Extract the [x, y] coordinate from the center of the cell holding the provided text.  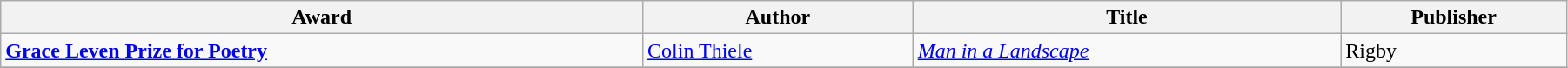
Title [1127, 17]
Rigby [1454, 51]
Author [778, 17]
Publisher [1454, 17]
Man in a Landscape [1127, 51]
Grace Leven Prize for Poetry [322, 51]
Award [322, 17]
Colin Thiele [778, 51]
